Identify which cell holds the provided text, then report its (x, y) central coordinate. 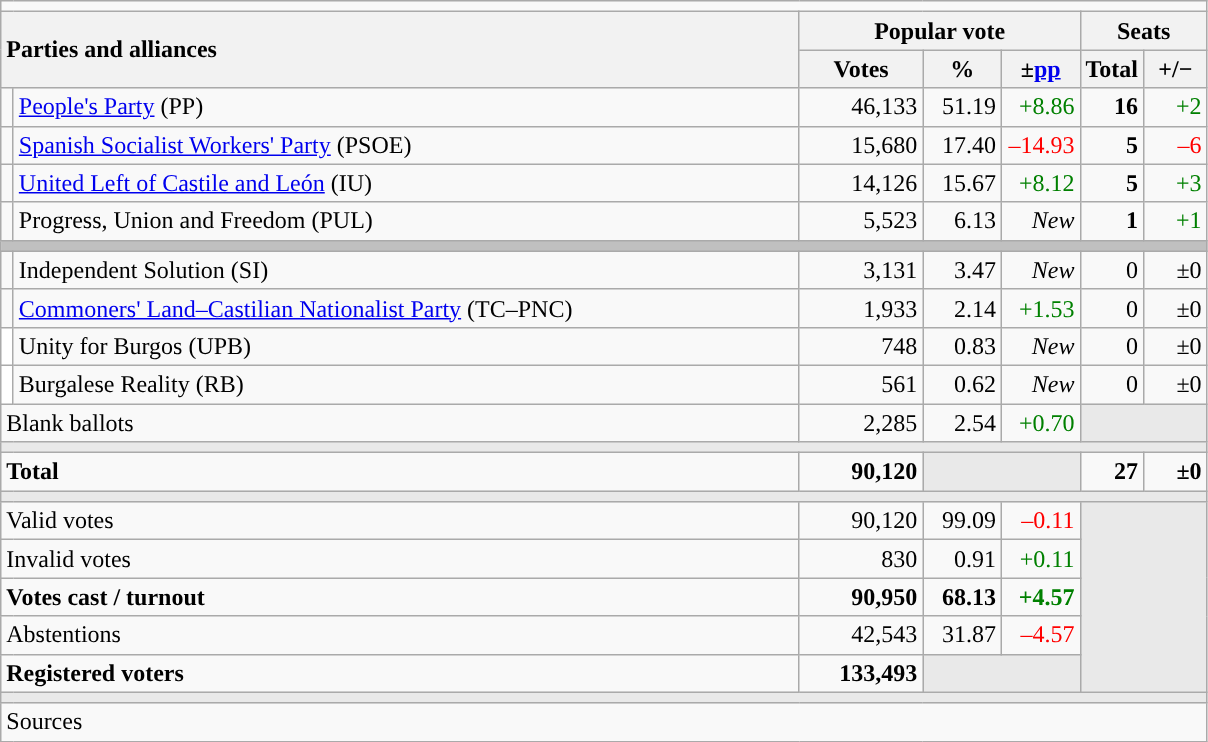
830 (861, 559)
–0.11 (1040, 521)
0.83 (962, 346)
Seats (1144, 31)
Burgalese Reality (RB) (406, 384)
Independent Solution (SI) (406, 270)
–4.57 (1040, 635)
Abstentions (400, 635)
90,950 (861, 597)
51.19 (962, 107)
0.62 (962, 384)
Spanish Socialist Workers' Party (PSOE) (406, 145)
Sources (604, 722)
United Left of Castile and León (IU) (406, 183)
1 (1112, 221)
–14.93 (1040, 145)
14,126 (861, 183)
561 (861, 384)
+2 (1176, 107)
Popular vote (940, 31)
Votes (861, 69)
Valid votes (400, 521)
1,933 (861, 308)
People's Party (PP) (406, 107)
3,131 (861, 270)
Progress, Union and Freedom (PUL) (406, 221)
99.09 (962, 521)
42,543 (861, 635)
6.13 (962, 221)
2.54 (962, 423)
133,493 (861, 673)
17.40 (962, 145)
+/− (1176, 69)
46,133 (861, 107)
Commoners' Land–Castilian Nationalist Party (TC–PNC) (406, 308)
–6 (1176, 145)
+0.70 (1040, 423)
0.91 (962, 559)
748 (861, 346)
+1 (1176, 221)
+0.11 (1040, 559)
+3 (1176, 183)
2.14 (962, 308)
Votes cast / turnout (400, 597)
15,680 (861, 145)
Registered voters (400, 673)
2,285 (861, 423)
Unity for Burgos (UPB) (406, 346)
+1.53 (1040, 308)
15.67 (962, 183)
Blank ballots (400, 423)
% (962, 69)
+4.57 (1040, 597)
±pp (1040, 69)
27 (1112, 472)
31.87 (962, 635)
3.47 (962, 270)
68.13 (962, 597)
16 (1112, 107)
Invalid votes (400, 559)
5,523 (861, 221)
+8.86 (1040, 107)
Parties and alliances (400, 50)
+8.12 (1040, 183)
